Scan for the cell matching the given text and deliver its (x, y) coordinate at center. 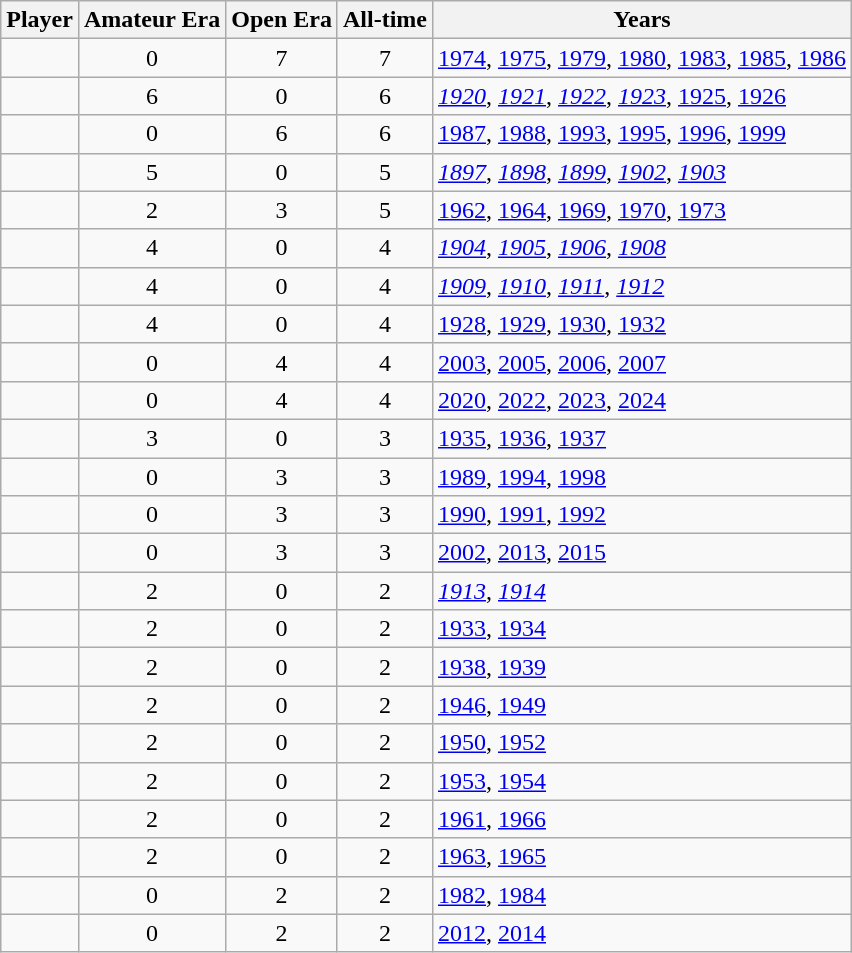
Years (642, 20)
2002, 2013, 2015 (642, 553)
Open Era (282, 20)
All-time (384, 20)
1935, 1936, 1937 (642, 438)
1950, 1952 (642, 743)
1974, 1975, 1979, 1980, 1983, 1985, 1986 (642, 58)
1953, 1954 (642, 781)
1990, 1991, 1992 (642, 515)
1933, 1934 (642, 629)
1987, 1988, 1993, 1995, 1996, 1999 (642, 134)
1963, 1965 (642, 857)
1946, 1949 (642, 705)
2012, 2014 (642, 933)
Amateur Era (152, 20)
1982, 1984 (642, 895)
1989, 1994, 1998 (642, 477)
1928, 1929, 1930, 1932 (642, 324)
1904, 1905, 1906, 1908 (642, 248)
1962, 1964, 1969, 1970, 1973 (642, 210)
1913, 1914 (642, 591)
2020, 2022, 2023, 2024 (642, 400)
1938, 1939 (642, 667)
2003, 2005, 2006, 2007 (642, 362)
Player (40, 20)
1920, 1921, 1922, 1923, 1925, 1926 (642, 96)
1961, 1966 (642, 819)
1909, 1910, 1911, 1912 (642, 286)
1897, 1898, 1899, 1902, 1903 (642, 172)
